Scan for the cell matching the given text and deliver its (x, y) coordinate at center. 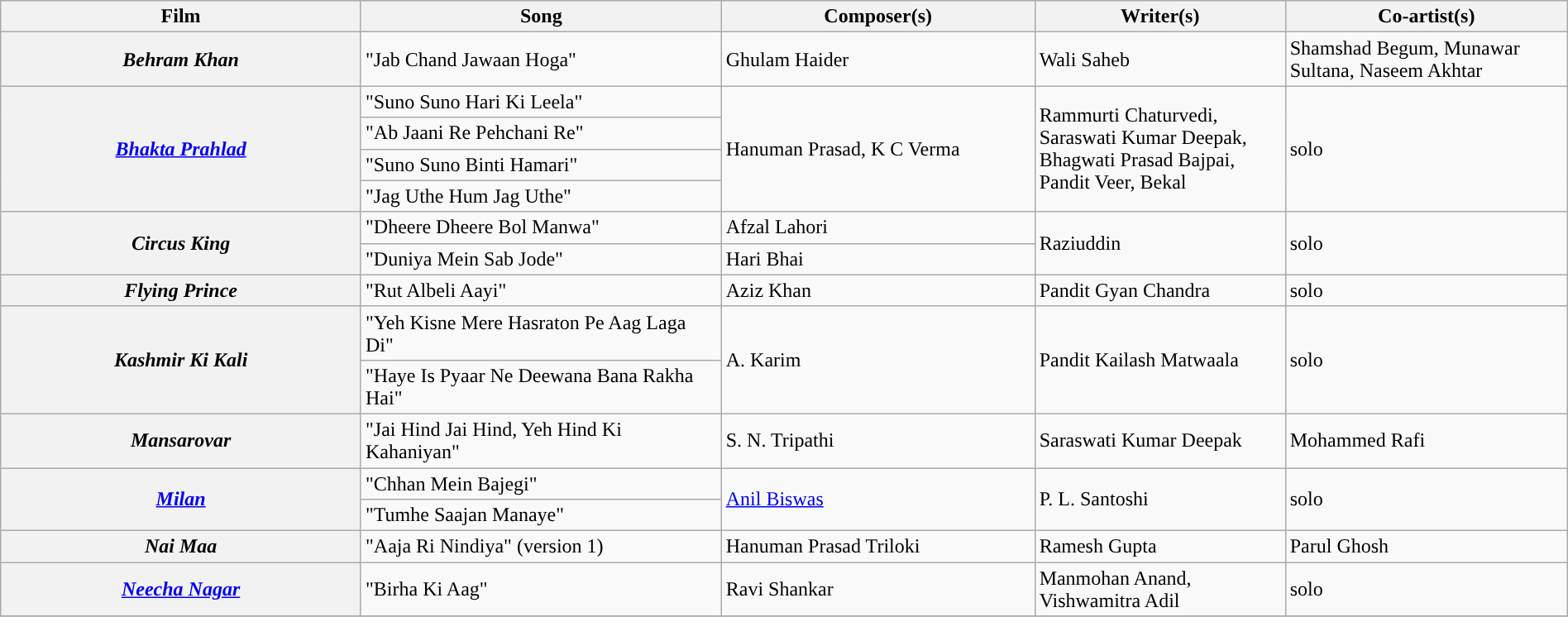
"Duniya Mein Sab Jode" (541, 259)
Parul Ghosh (1426, 547)
Behram Khan (181, 60)
Ravi Shankar (878, 589)
"Suno Suno Binti Hamari" (541, 165)
"Rut Albeli Aayi" (541, 290)
Saraswati Kumar Deepak (1159, 440)
Milan (181, 500)
Manmohan Anand, Vishwamitra Adil (1159, 589)
Aziz Khan (878, 290)
Song (541, 17)
Afzal Lahori (878, 227)
Hanuman Prasad Triloki (878, 547)
"Haye Is Pyaar Ne Deewana Bana Rakha Hai" (541, 387)
Raziuddin (1159, 243)
Pandit Gyan Chandra (1159, 290)
Rammurti Chaturvedi, Saraswati Kumar Deepak, Bhagwati Prasad Bajpai, Pandit Veer, Bekal (1159, 149)
Kashmir Ki Kali (181, 360)
Composer(s) (878, 17)
"Ab Jaani Re Pehchani Re" (541, 133)
Film (181, 17)
Hari Bhai (878, 259)
P. L. Santoshi (1159, 500)
"Tumhe Saajan Manaye" (541, 515)
"Birha Ki Aag" (541, 589)
Nai Maa (181, 547)
"Suno Suno Hari Ki Leela" (541, 102)
Wali Saheb (1159, 60)
Ghulam Haider (878, 60)
Bhakta Prahlad (181, 149)
Mohammed Rafi (1426, 440)
Ramesh Gupta (1159, 547)
"Jai Hind Jai Hind, Yeh Hind Ki Kahaniyan" (541, 440)
"Jag Uthe Hum Jag Uthe" (541, 196)
"Jab Chand Jawaan Hoga" (541, 60)
"Chhan Mein Bajegi" (541, 484)
Neecha Nagar (181, 589)
Anil Biswas (878, 500)
A. Karim (878, 360)
Circus King (181, 243)
Pandit Kailash Matwaala (1159, 360)
Writer(s) (1159, 17)
S. N. Tripathi (878, 440)
Flying Prince (181, 290)
"Aaja Ri Nindiya" (version 1) (541, 547)
"Dheere Dheere Bol Manwa" (541, 227)
Co-artist(s) (1426, 17)
Mansarovar (181, 440)
Shamshad Begum, Munawar Sultana, Naseem Akhtar (1426, 60)
"Yeh Kisne Mere Hasraton Pe Aag Laga Di" (541, 332)
Hanuman Prasad, K C Verma (878, 149)
